Provide the [X, Y] coordinate of the cell's center where the given text is located.  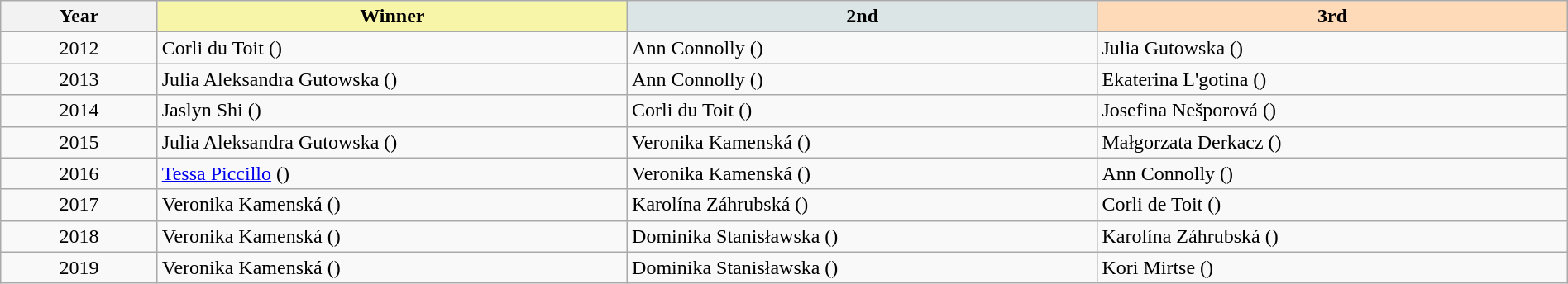
Corli de Toit () [1332, 205]
2nd [863, 17]
Winner [392, 17]
2018 [79, 236]
Julia Gutowska () [1332, 48]
2014 [79, 111]
2017 [79, 205]
Jaslyn Shi () [392, 111]
Ekaterina L'gotina () [1332, 79]
Josefina Nešporová () [1332, 111]
2016 [79, 173]
2019 [79, 267]
Małgorzata Derkacz () [1332, 142]
2015 [79, 142]
3rd [1332, 17]
Year [79, 17]
Kori Mirtse () [1332, 267]
2012 [79, 48]
2013 [79, 79]
Tessa Piccillo () [392, 173]
